Provide the (x, y) coordinate of the cell's center where the given text is located.  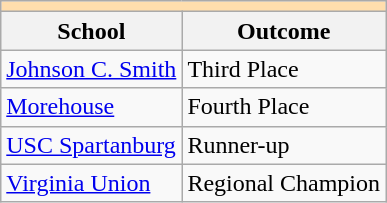
Runner-up (284, 145)
Third Place (284, 69)
Virginia Union (92, 183)
Regional Champion (284, 183)
School (92, 31)
USC Spartanburg (92, 145)
Outcome (284, 31)
Fourth Place (284, 107)
Johnson C. Smith (92, 69)
Morehouse (92, 107)
